Output the [x, y] coordinate of the center of the cell containing the given text.  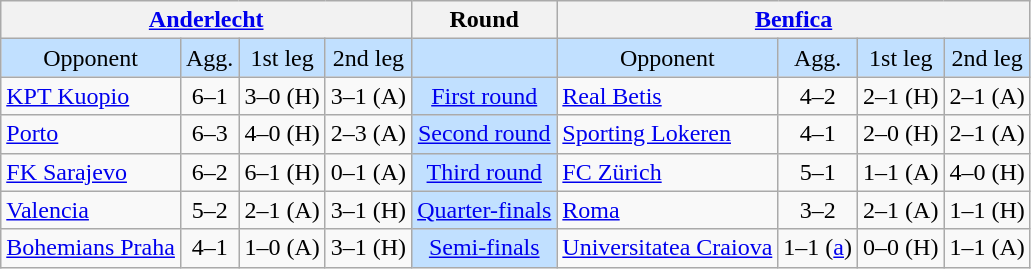
Semi-finals [484, 248]
2–3 (A) [368, 134]
Porto [91, 134]
2–1 (H) [901, 96]
Third round [484, 172]
Benfica [794, 20]
1–1 (H) [987, 210]
Real Betis [668, 96]
1–1 (a) [818, 248]
Round [484, 20]
Second round [484, 134]
6–1 [209, 96]
Anderlecht [206, 20]
1–0 (A) [282, 248]
Sporting Lokeren [668, 134]
KPT Kuopio [91, 96]
5–2 [209, 210]
2–0 (H) [901, 134]
FK Sarajevo [91, 172]
Bohemians Praha [91, 248]
Valencia [91, 210]
Quarter-finals [484, 210]
First round [484, 96]
Universitatea Craiova [668, 248]
3–1 (A) [368, 96]
0–0 (H) [901, 248]
6–3 [209, 134]
3–2 [818, 210]
3–0 (H) [282, 96]
6–1 (H) [282, 172]
5–1 [818, 172]
6–2 [209, 172]
Roma [668, 210]
FC Zürich [668, 172]
0–1 (A) [368, 172]
4–2 [818, 96]
